Return (x, y) of the center of cell containing provided text 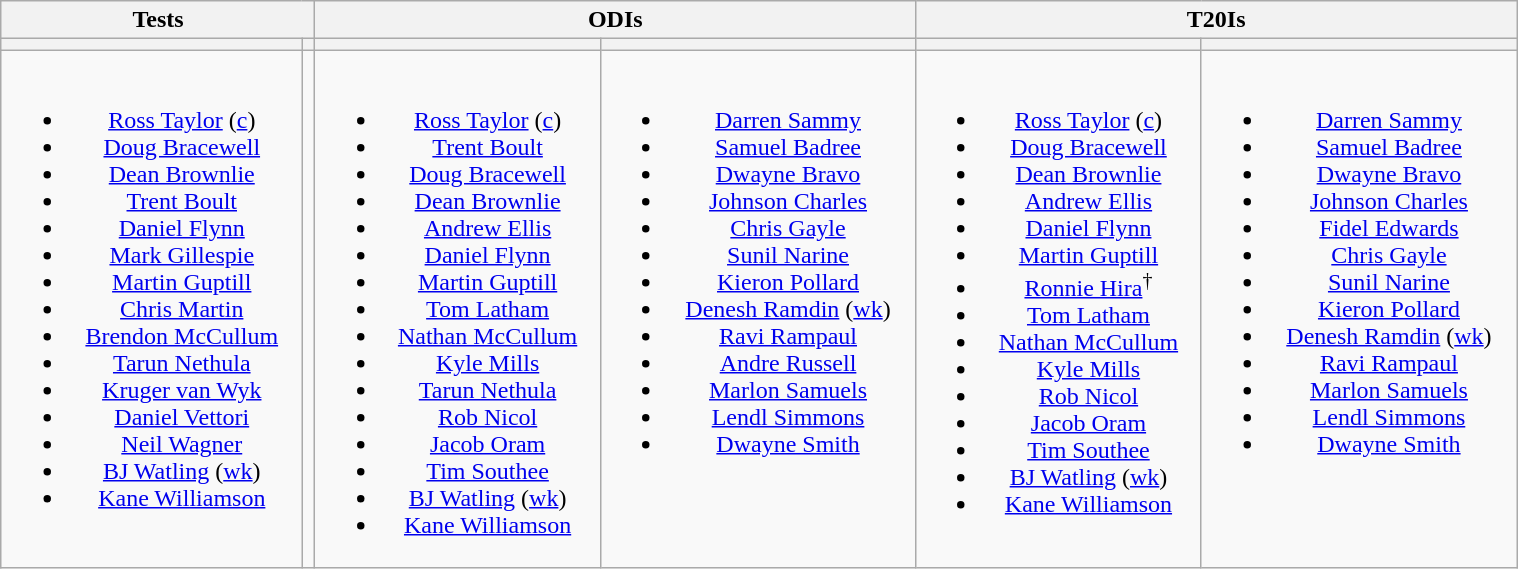
T20Is (1216, 20)
ODIs (616, 20)
Tests (158, 20)
